Scan for the cell matching the given text and deliver its (X, Y) coordinate at center. 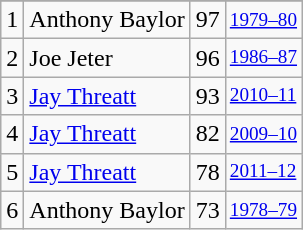
2 (12, 58)
1978–79 (263, 210)
1 (12, 20)
1979–80 (263, 20)
6 (12, 210)
2010–11 (263, 96)
73 (208, 210)
82 (208, 134)
1986–87 (263, 58)
2011–12 (263, 172)
97 (208, 20)
5 (12, 172)
3 (12, 96)
93 (208, 96)
4 (12, 134)
78 (208, 172)
Joe Jeter (107, 58)
2009–10 (263, 134)
96 (208, 58)
